Scan for the cell matching the given text and deliver its [x, y] coordinate at center. 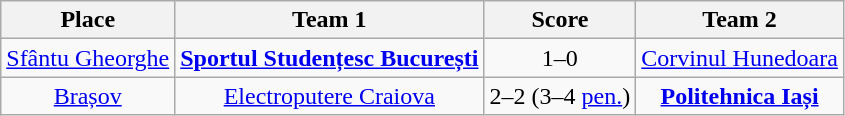
Score [560, 20]
2–2 (3–4 pen.) [560, 96]
Politehnica Iași [740, 96]
Team 2 [740, 20]
Electroputere Craiova [330, 96]
Place [88, 20]
Sportul Studențesc București [330, 58]
Sfântu Gheorghe [88, 58]
1–0 [560, 58]
Brașov [88, 96]
Team 1 [330, 20]
Corvinul Hunedoara [740, 58]
